Provide the (X, Y) coordinate of the cell's center where the given text is located.  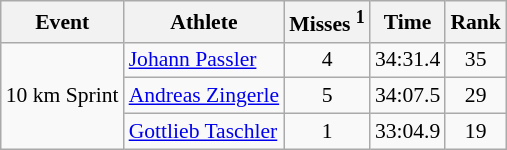
Misses 1 (327, 22)
Gottlieb Taschler (204, 132)
Time (408, 22)
Rank (476, 22)
Andreas Zingerle (204, 96)
Event (62, 22)
33:04.9 (408, 132)
34:31.4 (408, 60)
35 (476, 60)
Athlete (204, 22)
1 (327, 132)
4 (327, 60)
29 (476, 96)
Johann Passler (204, 60)
10 km Sprint (62, 96)
5 (327, 96)
19 (476, 132)
34:07.5 (408, 96)
